Extract the (x, y) coordinate from the center of the cell holding the provided text.  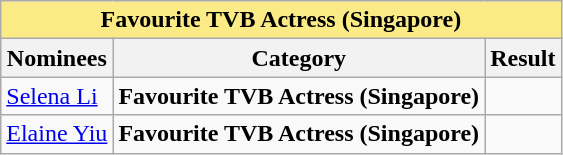
Nominees (57, 58)
Category (299, 58)
Result (523, 58)
Selena Li (57, 96)
Elaine Yiu (57, 134)
